From the cell containing the given text, extract its center point as [x, y] coordinate. 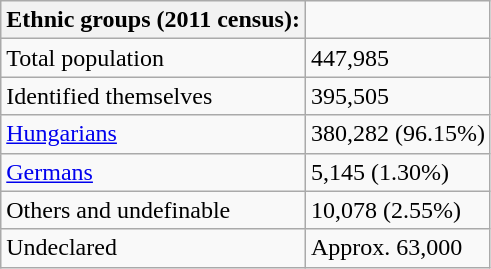
447,985 [398, 58]
Others and undefinable [154, 210]
Identified themselves [154, 96]
Germans [154, 172]
5,145 (1.30%) [398, 172]
Approx. 63,000 [398, 248]
Ethnic groups (2011 census): [154, 20]
Undeclared [154, 248]
Total population [154, 58]
Hungarians [154, 134]
380,282 (96.15%) [398, 134]
395,505 [398, 96]
10,078 (2.55%) [398, 210]
